Identify which cell holds the provided text, then report its [x, y] central coordinate. 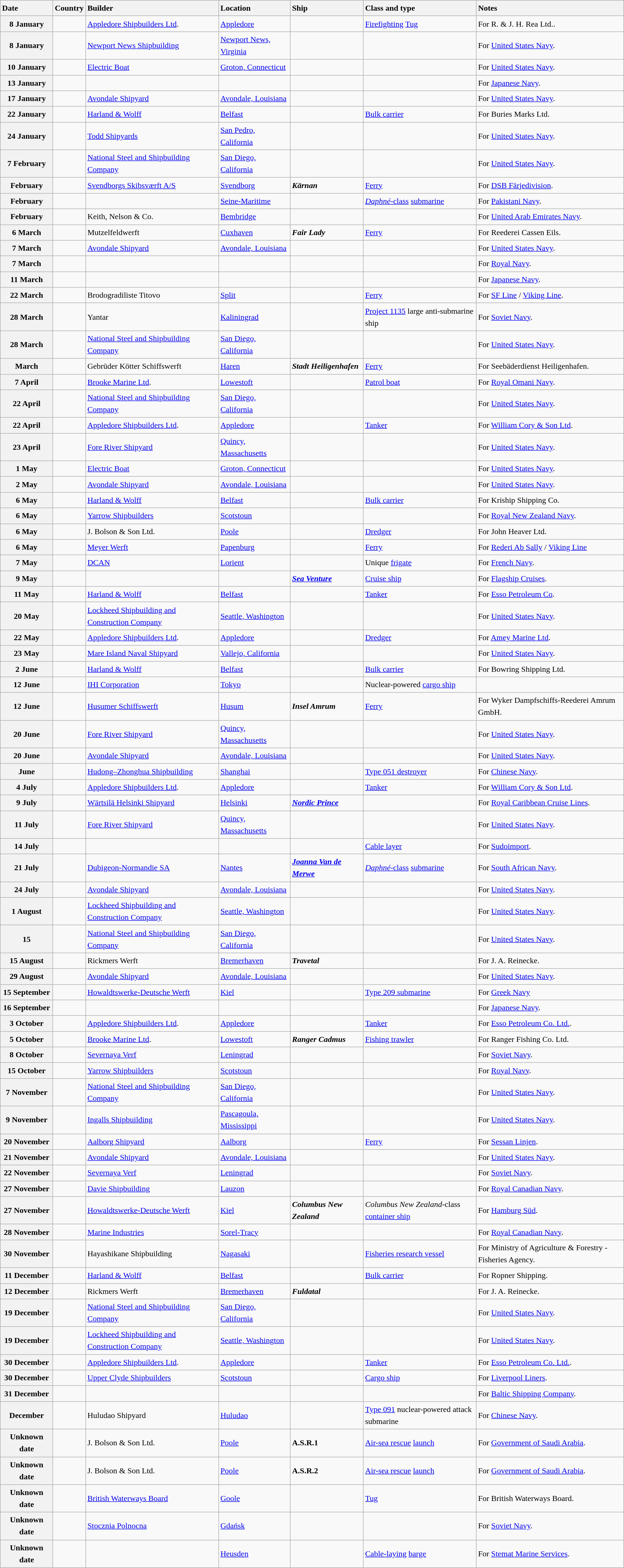
Lorient [255, 563]
Kaliningrad [255, 317]
1 May [27, 469]
Kärnan [327, 185]
20 May [27, 616]
Dubigeon-Normandie SA [152, 868]
24 July [27, 890]
Class and type [420, 8]
For Sessan Linjen. [550, 1142]
For SF Line / Viking Line. [550, 295]
Stadt Heiligenhafen [327, 366]
Marine Industries [152, 1232]
Travetal [327, 961]
9 May [27, 579]
Fair Lady [327, 233]
9 November [27, 1120]
For United Arab Emirates Navy. [550, 217]
Yantar [152, 317]
5 October [27, 1039]
11 March [27, 279]
11 May [27, 594]
For Hamburg Süd. [550, 1210]
Svendborg [255, 185]
For Royal Omani Navy. [550, 382]
Joanna Van de Merwe [327, 868]
Ranger Cadmus [327, 1039]
17 January [27, 99]
For Sudoimport. [550, 846]
12 December [27, 1291]
DCAN [152, 563]
Type 209 submarine [420, 992]
Huludao [255, 1415]
Cable layer [420, 846]
20 November [27, 1142]
Project 1135 large anti-submarine ship [420, 317]
Nuclear-powered cargo ship [420, 685]
Upper Clyde Shipbuilders [152, 1378]
Haren [255, 366]
Svendborgs Skibsværft A/S [152, 185]
Husumer Schiffswerft [152, 706]
Fuldatal [327, 1291]
For Buries Marks Ltd. [550, 114]
For Seebäderdienst Heiligenhafen. [550, 366]
22 May [27, 637]
For Royal Caribbean Cruise Lines. [550, 803]
10 January [27, 67]
Insel Amrum [327, 706]
Keith, Nelson & Co. [152, 217]
Gdańsk [255, 1526]
8 October [27, 1055]
Mutzelfeldwerft [152, 233]
15 October [27, 1070]
March [27, 366]
For British Waterways Board. [550, 1498]
Newport News, Virginia [255, 45]
Bembridge [255, 217]
For Ranger Fishing Co. Ltd. [550, 1039]
15 September [27, 992]
Sea Venture [327, 579]
Split [255, 295]
Meyer Werft [152, 547]
Cuxhaven [255, 233]
Notes [550, 8]
Hudong–Zhonghua Shipbuilding [152, 771]
9 July [27, 803]
Cable-laying barge [420, 1554]
IHI Corporation [152, 685]
For DSB Färjedivision. [550, 185]
Nantes [255, 868]
A.S.R.1 [327, 1443]
For John Heaver Ltd. [550, 531]
Nagasaki [255, 1254]
22 March [27, 295]
22 November [27, 1173]
31 December [27, 1394]
11 July [27, 825]
30 November [27, 1254]
Husum [255, 706]
Davie Shipbuilding [152, 1189]
For Kriship Shipping Co. [550, 500]
Fisheries research vessel [420, 1254]
7 November [27, 1092]
Tug [420, 1498]
For Flagship Cruises. [550, 579]
For R. & J. H. Rea Ltd.. [550, 24]
Hayashikane Shipbuilding [152, 1254]
Unique frigate [420, 563]
Ship [327, 8]
San Pedro, California [255, 136]
Type 051 destroyer [420, 771]
December [27, 1415]
Wärtsilä Helsinki Shipyard [152, 803]
For French Navy. [550, 563]
7 May [27, 563]
Mare Island Naval Shipyard [152, 653]
For Liverpool Liners. [550, 1378]
23 May [27, 653]
British Waterways Board [152, 1498]
For Reederei Cassen Eils. [550, 233]
Country [69, 8]
Type 091 nuclear-powered attack submarine [420, 1415]
3 October [27, 1024]
For South African Navy. [550, 868]
For Wyker Dampfschiffs-Reederei Amrum GmbH. [550, 706]
Aalborg Shipyard [152, 1142]
7 April [27, 382]
Newport News Shipbuilding [152, 45]
Shanghai [255, 771]
15 August [27, 961]
Date [27, 8]
For Ropner Shipping. [550, 1276]
22 January [27, 114]
16 September [27, 1008]
Seine-Maritime [255, 201]
Brodogradiliste Titovo [152, 295]
14 July [27, 846]
29 August [27, 976]
For Pakistani Navy. [550, 201]
Aalborg [255, 1142]
Goole [255, 1498]
Heusden [255, 1554]
Builder [152, 8]
21 November [27, 1158]
Columbus New Zealand-class container ship [420, 1210]
23 April [27, 447]
June [27, 771]
Vallejo, California [255, 653]
For Ministry of Agriculture & Forestry - Fisheries Agency. [550, 1254]
28 November [27, 1232]
A.S.R.2 [327, 1471]
Sorel-Tracy [255, 1232]
Location [255, 8]
For Greek Navy [550, 992]
Helsinki [255, 803]
Papenburg [255, 547]
Tokyo [255, 685]
Gebrüder Kötter Schiffswerft [152, 366]
For Amey Marine Ltd. [550, 637]
Nordic Prince [327, 803]
4 July [27, 787]
For Royal New Zealand Navy. [550, 515]
24 January [27, 136]
6 March [27, 233]
Fishing trawler [420, 1039]
Todd Shipyards [152, 136]
7 February [27, 163]
Ingalls Shipbuilding [152, 1120]
For Bowring Shipping Ltd. [550, 669]
For Baltic Shipping Company. [550, 1394]
For Stemat Marine Services. [550, 1554]
For Rederi Ab Sally / Viking Line [550, 547]
Cruise ship [420, 579]
1 August [27, 912]
For Esso Petroleum Co. [550, 594]
Firefighting Tug [420, 24]
Huludao Shipyard [152, 1415]
Stocznia Polnocna [152, 1526]
11 December [27, 1276]
15 [27, 939]
13 January [27, 83]
21 July [27, 868]
2 May [27, 484]
2 June [27, 669]
Patrol boat [420, 382]
Columbus New Zealand [327, 1210]
Lauzon [255, 1189]
Cargo ship [420, 1378]
Pascagoula, Mississippi [255, 1120]
